Return (x, y) of the center of cell containing provided text 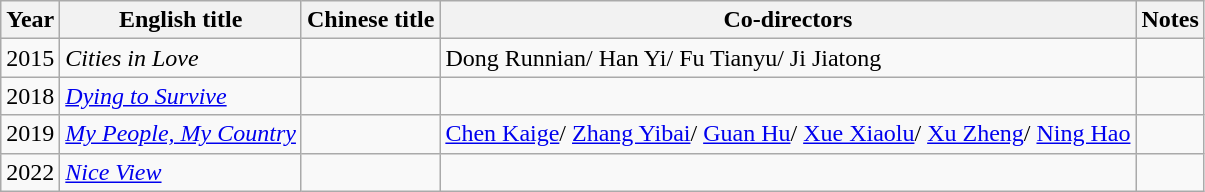
2015 (30, 58)
2019 (30, 134)
My People, My Country (181, 134)
English title (181, 20)
Notes (1170, 20)
Chen Kaige/ Zhang Yibai/ Guan Hu/ Xue Xiaolu/ Xu Zheng/ Ning Hao (788, 134)
Chinese title (370, 20)
Dying to Survive (181, 96)
Cities in Love (181, 58)
2022 (30, 172)
Co-directors (788, 20)
Dong Runnian/ Han Yi/ Fu Tianyu/ Ji Jiatong (788, 58)
Nice View (181, 172)
2018 (30, 96)
Year (30, 20)
